Detect which cell encompasses the target text, then output its (x, y) center coordinate. 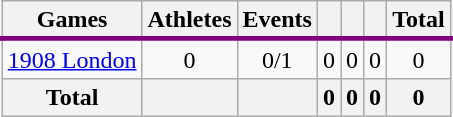
1908 London (72, 59)
Athletes (190, 20)
0/1 (277, 59)
Games (72, 20)
Events (277, 20)
